Capture the cell that displays the provided text and extract its (x, y) central coordinate. 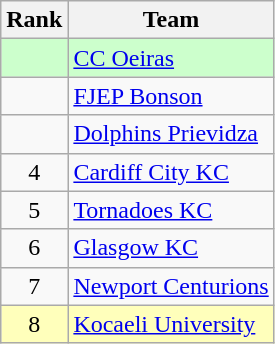
Kocaeli University (171, 324)
Newport Centurions (171, 286)
6 (34, 248)
Cardiff City KC (171, 172)
Rank (34, 20)
4 (34, 172)
Dolphins Prievidza (171, 134)
CC Oeiras (171, 58)
Glasgow KC (171, 248)
8 (34, 324)
5 (34, 210)
Team (171, 20)
7 (34, 286)
FJEP Bonson (171, 96)
Tornadoes KC (171, 210)
